Search for the cell housing the specified text and yield its [x, y] center coordinate. 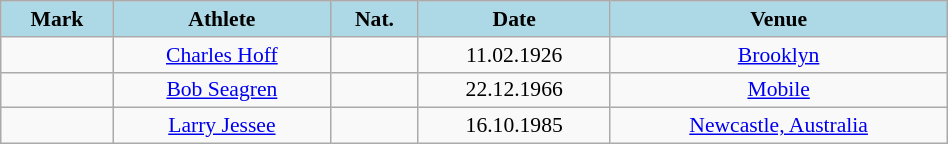
Newcastle, Australia [778, 126]
11.02.1926 [514, 55]
Larry Jessee [222, 126]
Date [514, 19]
Athlete [222, 19]
Nat. [375, 19]
Brooklyn [778, 55]
Venue [778, 19]
Mobile [778, 90]
Charles Hoff [222, 55]
Mark [57, 19]
16.10.1985 [514, 126]
Bob Seagren [222, 90]
22.12.1966 [514, 90]
